Determine the [x, y] coordinate at the center of the cell enclosing the given text.  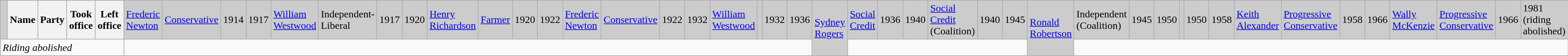
Left office [110, 20]
Social Credit [862, 20]
Riding abolished [62, 48]
Henry Richardson [453, 20]
Sydney Rogers [830, 28]
1914 [234, 20]
Took office [81, 20]
Keith Alexander [1258, 20]
Party [52, 20]
Independent (Coalition) [1102, 20]
Name [23, 20]
Wally McKenzie [1413, 20]
Independent-Liberal [348, 20]
1981 (riding abolished) [1544, 20]
Social Credit (Coalition) [953, 20]
Farmer [495, 20]
Ronald Robertson [1051, 28]
